Scan for the cell matching the given text and deliver its (x, y) coordinate at center. 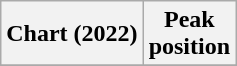
Chart (2022) (72, 34)
Peakposition (189, 34)
